Find where the given text appears and provide that cell's center as [x, y] coordinate. 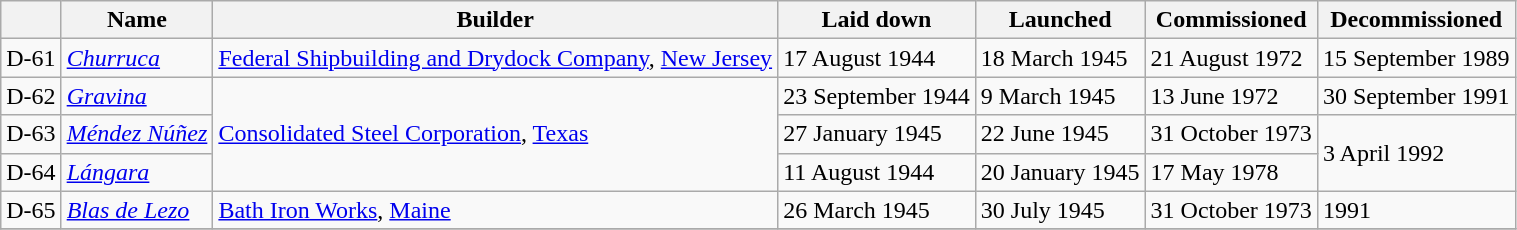
Name [137, 20]
Consolidated Steel Corporation, Texas [496, 134]
23 September 1944 [877, 96]
18 March 1945 [1060, 58]
Builder [496, 20]
27 January 1945 [877, 134]
Lángara [137, 172]
9 March 1945 [1060, 96]
22 June 1945 [1060, 134]
Blas de Lezo [137, 210]
17 May 1978 [1231, 172]
21 August 1972 [1231, 58]
13 June 1972 [1231, 96]
Federal Shipbuilding and Drydock Company, New Jersey [496, 58]
D-65 [31, 210]
Launched [1060, 20]
Méndez Núñez [137, 134]
Commissioned [1231, 20]
20 January 1945 [1060, 172]
15 September 1989 [1416, 58]
Churruca [137, 58]
3 April 1992 [1416, 153]
Gravina [137, 96]
Bath Iron Works, Maine [496, 210]
D-62 [31, 96]
17 August 1944 [877, 58]
11 August 1944 [877, 172]
Laid down [877, 20]
26 March 1945 [877, 210]
1991 [1416, 210]
30 July 1945 [1060, 210]
30 September 1991 [1416, 96]
D-61 [31, 58]
D-63 [31, 134]
Decommissioned [1416, 20]
D-64 [31, 172]
